Locate the cell with the specified text and output its [x, y] center coordinate. 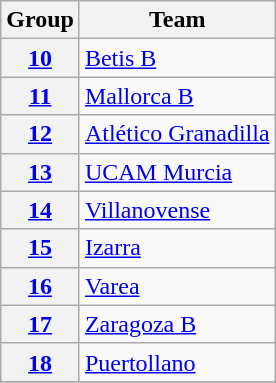
12 [40, 134]
10 [40, 58]
Team [177, 20]
Puertollano [177, 362]
Atlético Granadilla [177, 134]
UCAM Murcia [177, 172]
13 [40, 172]
17 [40, 324]
Varea [177, 286]
Zaragoza B [177, 324]
14 [40, 210]
Mallorca B [177, 96]
16 [40, 286]
Izarra [177, 248]
Betis B [177, 58]
Villanovense [177, 210]
11 [40, 96]
Group [40, 20]
15 [40, 248]
18 [40, 362]
